Search for the cell housing the specified text and yield its (X, Y) center coordinate. 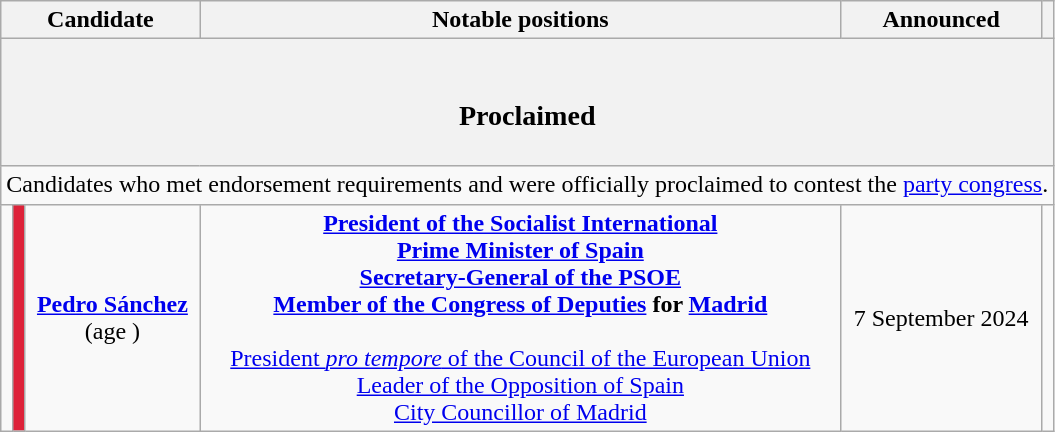
Announced (942, 20)
Proclaimed (528, 102)
Pedro Sánchez(age ) (112, 318)
Notable positions (520, 20)
Candidates who met endorsement requirements and were officially proclaimed to contest the party congress. (528, 185)
7 September 2024 (942, 318)
Candidate (100, 20)
